For the text-containing cell, return its midpoint in [x, y] coordinate format. 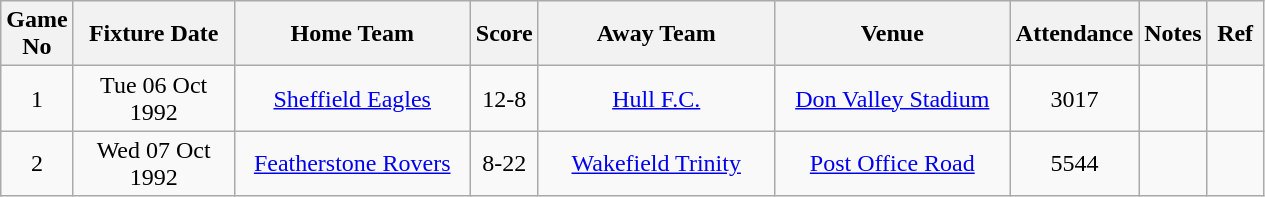
Hull F.C. [656, 98]
Game No [37, 34]
Notes [1173, 34]
Post Office Road [892, 164]
Attendance [1074, 34]
Don Valley Stadium [892, 98]
5544 [1074, 164]
Tue 06 Oct 1992 [154, 98]
Wed 07 Oct 1992 [154, 164]
Fixture Date [154, 34]
Venue [892, 34]
Ref [1235, 34]
3017 [1074, 98]
8-22 [504, 164]
12-8 [504, 98]
Sheffield Eagles [352, 98]
Away Team [656, 34]
Score [504, 34]
Home Team [352, 34]
Featherstone Rovers [352, 164]
2 [37, 164]
1 [37, 98]
Wakefield Trinity [656, 164]
